From the cell containing the given text, extract its center point as (X, Y) coordinate. 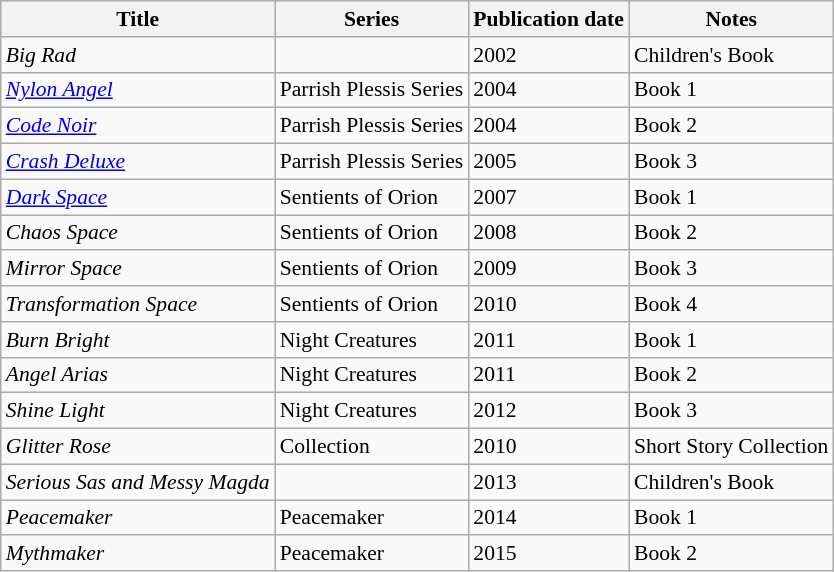
2014 (548, 518)
Burn Bright (138, 340)
Series (372, 19)
2015 (548, 554)
Notes (731, 19)
Code Noir (138, 126)
Transformation Space (138, 304)
2013 (548, 482)
Chaos Space (138, 233)
Serious Sas and Messy Magda (138, 482)
2007 (548, 197)
2002 (548, 55)
Crash Deluxe (138, 162)
Book 4 (731, 304)
Mythmaker (138, 554)
Mirror Space (138, 269)
Big Rad (138, 55)
2005 (548, 162)
Publication date (548, 19)
Shine Light (138, 411)
2008 (548, 233)
Collection (372, 447)
Glitter Rose (138, 447)
2009 (548, 269)
Angel Arias (138, 375)
Dark Space (138, 197)
2012 (548, 411)
Nylon Angel (138, 90)
Short Story Collection (731, 447)
Title (138, 19)
